Identify which cell holds the provided text, then report its [X, Y] central coordinate. 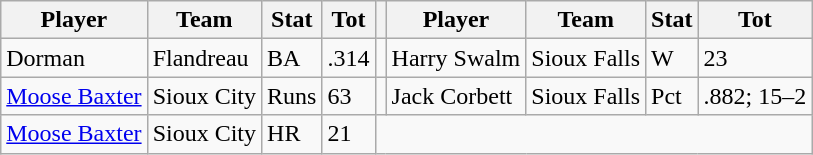
W [672, 58]
BA [292, 58]
.882; 15–2 [755, 96]
21 [348, 134]
Runs [292, 96]
Harry Swalm [456, 58]
HR [292, 134]
63 [348, 96]
Jack Corbett [456, 96]
Dorman [74, 58]
23 [755, 58]
Pct [672, 96]
.314 [348, 58]
Flandreau [204, 58]
